Search for the cell housing the specified text and yield its [X, Y] center coordinate. 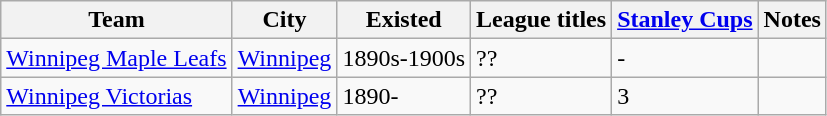
1890s-1900s [404, 58]
Winnipeg Victorias [116, 96]
3 [685, 96]
Notes [792, 20]
League titles [542, 20]
Stanley Cups [685, 20]
Team [116, 20]
1890- [404, 96]
Existed [404, 20]
Winnipeg Maple Leafs [116, 58]
- [685, 58]
City [284, 20]
